Return (X, Y) of the center of cell containing provided text 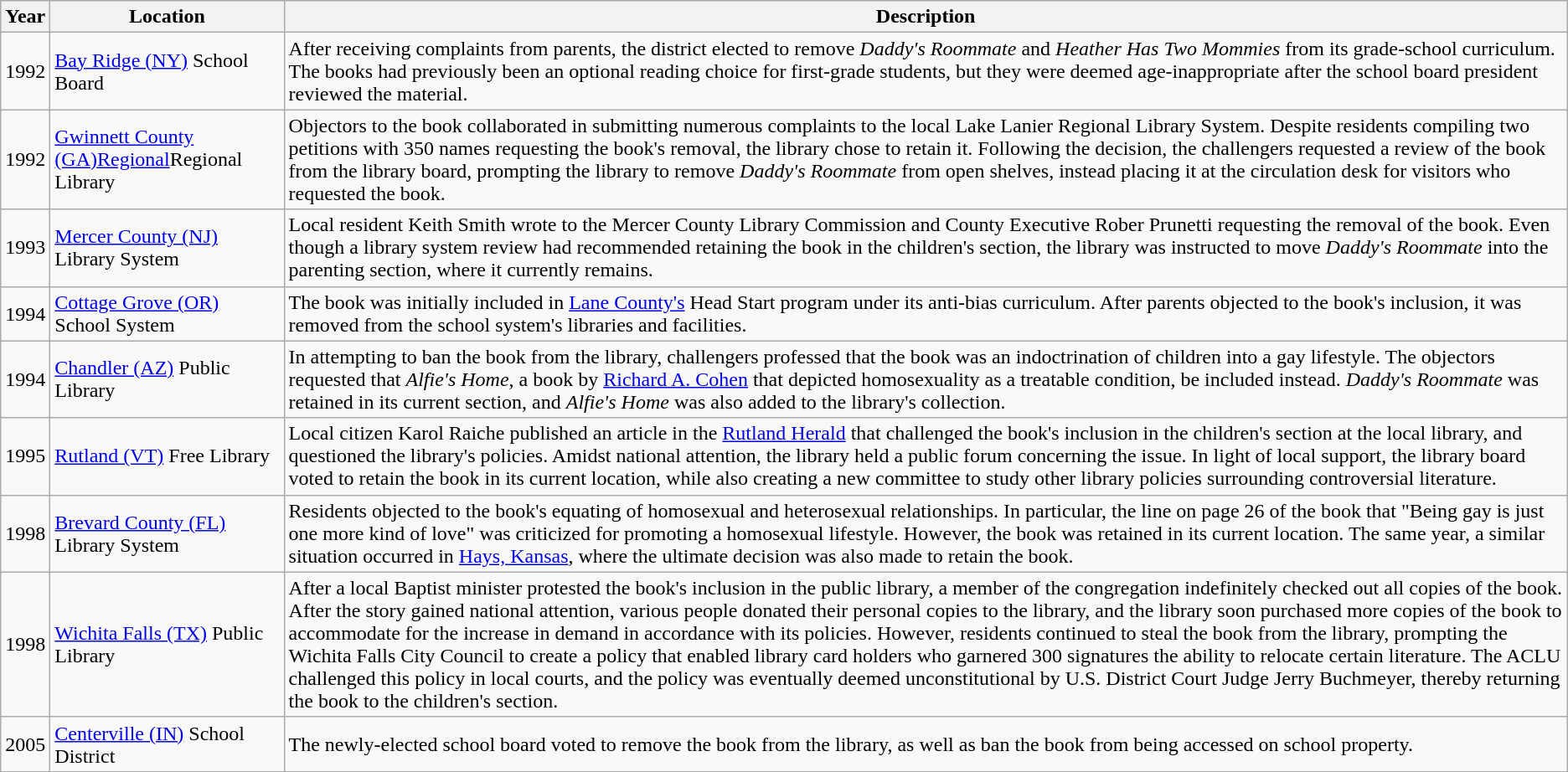
Mercer County (NJ) Library System (168, 248)
Description (926, 17)
1993 (25, 248)
The newly-elected school board voted to remove the book from the library, as well as ban the book from being accessed on school property. (926, 744)
Centerville (IN) School District (168, 744)
Gwinnett County (GA)RegionalRegional Library (168, 159)
1995 (25, 456)
Rutland (VT) Free Library (168, 456)
2005 (25, 744)
Cottage Grove (OR) School System (168, 313)
Bay Ridge (NY) School Board (168, 71)
Wichita Falls (TX) Public Library (168, 645)
Brevard County (FL) Library System (168, 533)
Location (168, 17)
Year (25, 17)
Chandler (AZ) Public Library (168, 379)
